Return the (x, y) coordinate for the center point of the cell that contains the specified text.  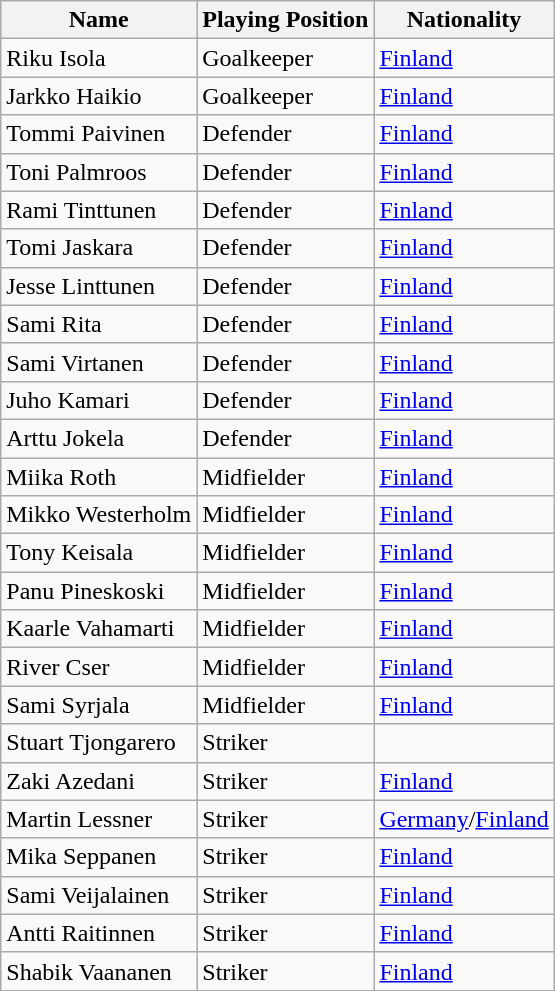
Miika Roth (99, 477)
Tomi Jaskara (99, 248)
Stuart Tjongarero (99, 743)
Rami Tinttunen (99, 210)
Sami Syrjala (99, 705)
Nationality (464, 20)
Juho Kamari (99, 400)
Zaki Azedani (99, 781)
Antti Raitinnen (99, 933)
Tony Keisala (99, 553)
Sami Veijalainen (99, 895)
Germany/Finland (464, 819)
Sami Virtanen (99, 362)
Playing Position (286, 20)
Jarkko Haikio (99, 96)
Tommi Paivinen (99, 134)
Shabik Vaananen (99, 971)
Name (99, 20)
Riku Isola (99, 58)
Toni Palmroos (99, 172)
Mikko Westerholm (99, 515)
Mika Seppanen (99, 857)
Jesse Linttunen (99, 286)
Arttu Jokela (99, 438)
Panu Pineskoski (99, 591)
Sami Rita (99, 324)
Martin Lessner (99, 819)
River Cser (99, 667)
Kaarle Vahamarti (99, 629)
